Determine the (X, Y) coordinate at the center of the cell enclosing the given text.  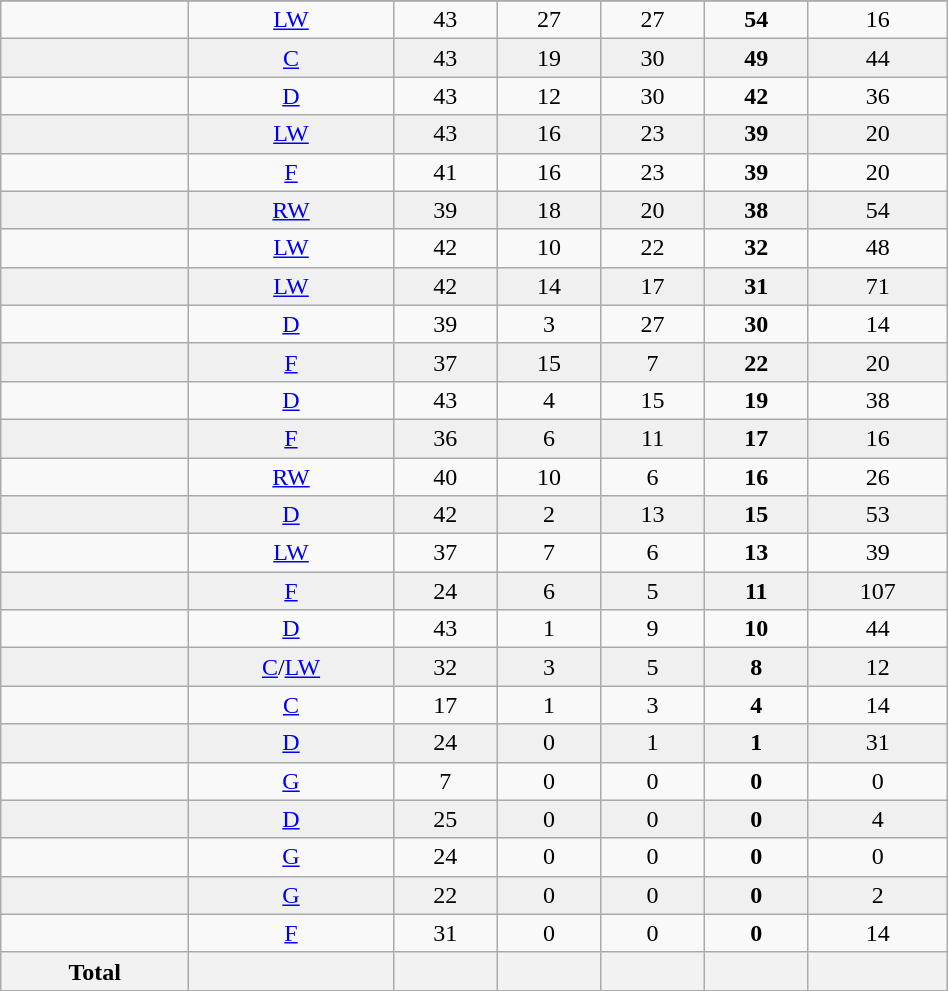
9 (653, 629)
25 (445, 819)
C/LW (292, 667)
26 (878, 477)
41 (445, 172)
48 (878, 248)
71 (878, 286)
49 (756, 58)
18 (549, 210)
Total (95, 971)
8 (756, 667)
107 (878, 591)
40 (445, 477)
53 (878, 515)
